Extract the [X, Y] coordinate from the center of the cell holding the provided text.  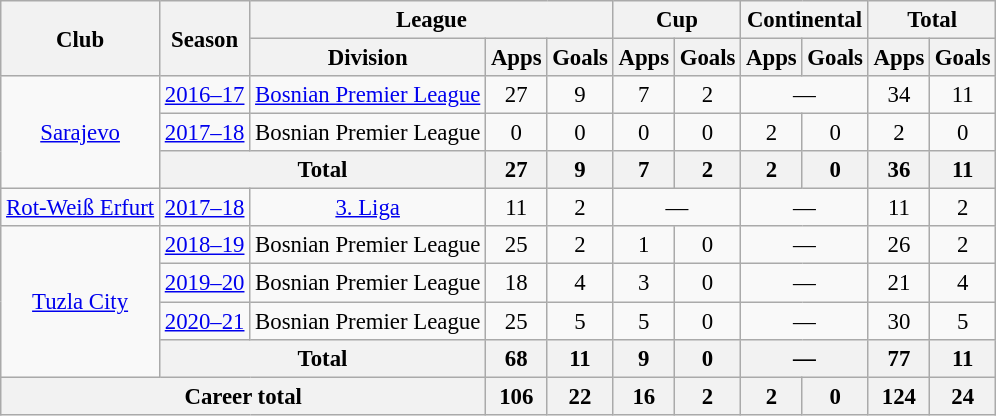
Club [80, 38]
Division [368, 58]
2016–17 [204, 95]
Tuzla City [80, 301]
34 [898, 95]
2019–20 [204, 283]
30 [898, 321]
68 [516, 358]
24 [963, 396]
Continental [805, 20]
1 [644, 245]
106 [516, 396]
Career total [244, 396]
18 [516, 283]
26 [898, 245]
3. Liga [368, 208]
2020–21 [204, 321]
22 [580, 396]
3 [644, 283]
77 [898, 358]
21 [898, 283]
Sarajevo [80, 132]
36 [898, 170]
League [432, 20]
Cup [677, 20]
2018–19 [204, 245]
Season [204, 38]
Rot-Weiß Erfurt [80, 208]
16 [644, 396]
124 [898, 396]
